Return the (X, Y) coordinate for the center point of the cell that contains the specified text.  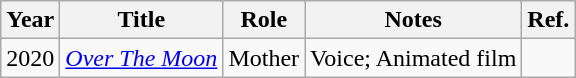
Ref. (548, 20)
Role (264, 20)
Year (30, 20)
Voice; Animated film (414, 58)
Mother (264, 58)
Notes (414, 20)
Over The Moon (142, 58)
Title (142, 20)
2020 (30, 58)
